For the text-containing cell, return its midpoint in (X, Y) coordinate format. 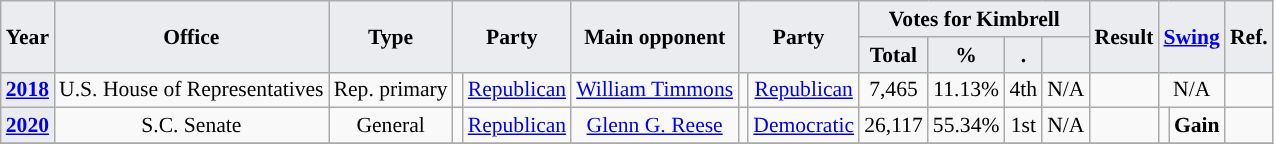
Rep. primary (391, 90)
Type (391, 36)
S.C. Senate (192, 126)
. (1023, 55)
2018 (28, 90)
1st (1023, 126)
Gain (1197, 126)
Ref. (1249, 36)
Main opponent (654, 36)
4th (1023, 90)
% (966, 55)
2020 (28, 126)
Votes for Kimbrell (974, 19)
Office (192, 36)
Result (1124, 36)
26,117 (894, 126)
55.34% (966, 126)
General (391, 126)
Total (894, 55)
11.13% (966, 90)
Democratic (804, 126)
Year (28, 36)
Swing (1192, 36)
Glenn G. Reese (654, 126)
William Timmons (654, 90)
U.S. House of Representatives (192, 90)
7,465 (894, 90)
